Extract the (x, y) coordinate from the center of the cell holding the provided text.  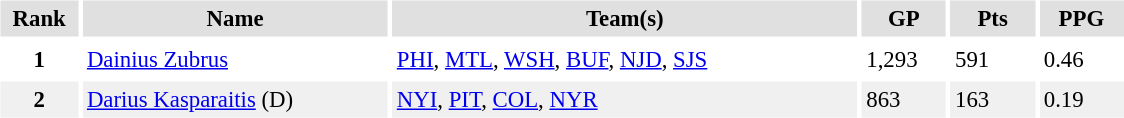
NYI, PIT, COL, NYR (624, 100)
Dainius Zubrus (234, 59)
PHI, MTL, WSH, BUF, NJD, SJS (624, 59)
863 (904, 100)
0.46 (1081, 59)
1,293 (904, 59)
0.19 (1081, 100)
GP (904, 18)
Pts (993, 18)
Team(s) (624, 18)
163 (993, 100)
PPG (1081, 18)
1 (38, 59)
2 (38, 100)
Darius Kasparaitis (D) (234, 100)
591 (993, 59)
Rank (38, 18)
Name (234, 18)
